Scan for the cell matching the given text and deliver its (x, y) coordinate at center. 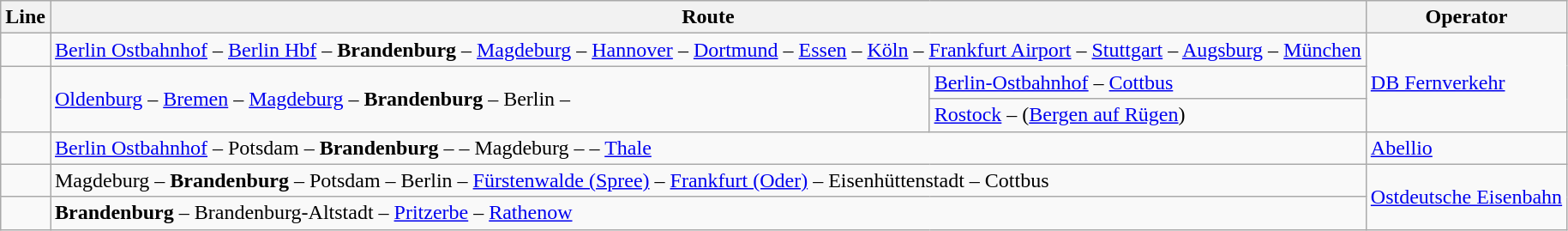
Berlin Ostbahnhof – Potsdam – Brandenburg – – Magdeburg – – Thale (708, 148)
DB Fernverkehr (1466, 82)
Operator (1466, 17)
Oldenburg – Bremen – Magdeburg – Brandenburg – Berlin – (490, 99)
Ostdeutsche Eisenbahn (1466, 197)
Line (26, 17)
Route (708, 17)
Brandenburg – Brandenburg-Altstadt – Pritzerbe – Rathenow (708, 213)
Rostock – (Bergen auf Rügen) (1147, 115)
Berlin-Ostbahnhof – Cottbus (1147, 82)
Abellio (1466, 148)
Berlin Ostbahnhof – Berlin Hbf – Brandenburg – Magdeburg – Hannover – Dortmund – Essen – Köln – Frankfurt Airport – Stuttgart – Augsburg – München (708, 50)
Magdeburg – Brandenburg – Potsdam – Berlin – Fürstenwalde (Spree) – Frankfurt (Oder) – Eisenhüttenstadt – Cottbus (708, 180)
